Capture the cell that displays the provided text and extract its [x, y] central coordinate. 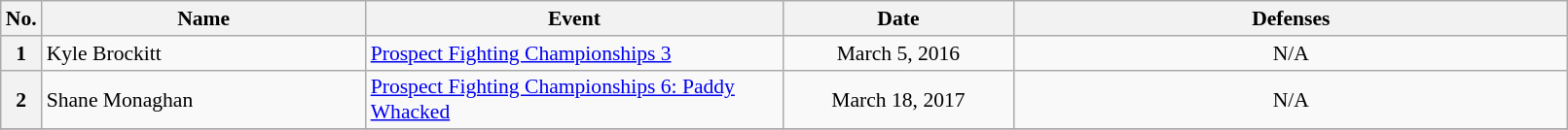
Prospect Fighting Championships 3 [574, 53]
Shane Monaghan [204, 99]
Prospect Fighting Championships 6: Paddy Whacked [574, 99]
No. [21, 18]
Event [574, 18]
1 [21, 53]
Defenses [1291, 18]
Date [898, 18]
March 18, 2017 [898, 99]
2 [21, 99]
March 5, 2016 [898, 53]
Kyle Brockitt [204, 53]
Name [204, 18]
